Return (x, y) of the center of cell containing provided text 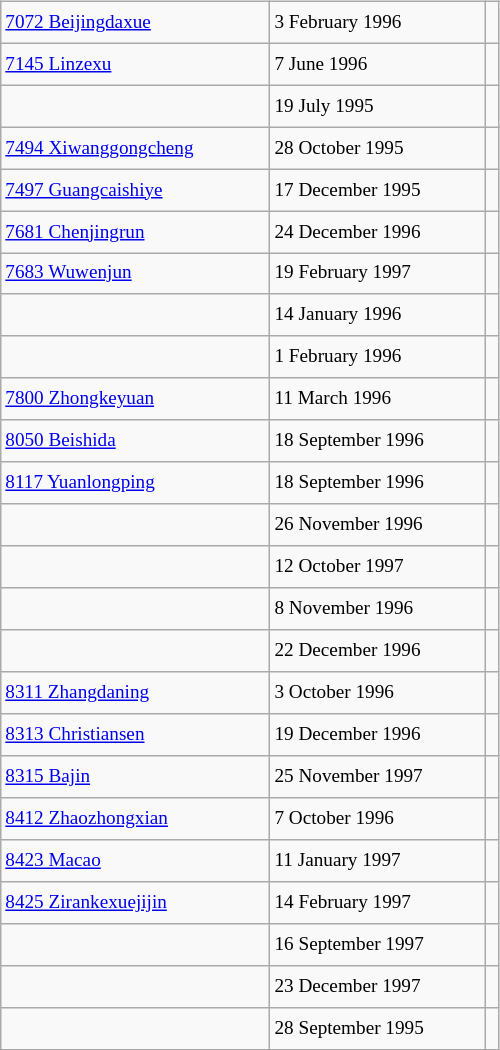
7683 Wuwenjun (136, 274)
19 February 1997 (378, 274)
28 September 1995 (378, 1028)
7497 Guangcaishiye (136, 190)
7494 Xiwanggongcheng (136, 148)
12 October 1997 (378, 567)
11 March 1996 (378, 399)
7 June 1996 (378, 64)
8117 Yuanlongping (136, 483)
24 December 1996 (378, 232)
22 December 1996 (378, 651)
7 October 1996 (378, 819)
8050 Beishida (136, 441)
14 February 1997 (378, 902)
8311 Zhangdaning (136, 693)
19 December 1996 (378, 735)
3 October 1996 (378, 693)
11 January 1997 (378, 861)
7145 Linzexu (136, 64)
8313 Christiansen (136, 735)
8315 Bajin (136, 777)
8 November 1996 (378, 609)
19 July 1995 (378, 106)
14 January 1996 (378, 315)
7072 Beijingdaxue (136, 22)
8425 Zirankexuejijin (136, 902)
7681 Chenjingrun (136, 232)
3 February 1996 (378, 22)
26 November 1996 (378, 525)
8412 Zhaozhongxian (136, 819)
16 September 1997 (378, 944)
17 December 1995 (378, 190)
1 February 1996 (378, 357)
8423 Macao (136, 861)
7800 Zhongkeyuan (136, 399)
25 November 1997 (378, 777)
28 October 1995 (378, 148)
23 December 1997 (378, 986)
